Provide the (X, Y) coordinate of the cell's center where the given text is located.  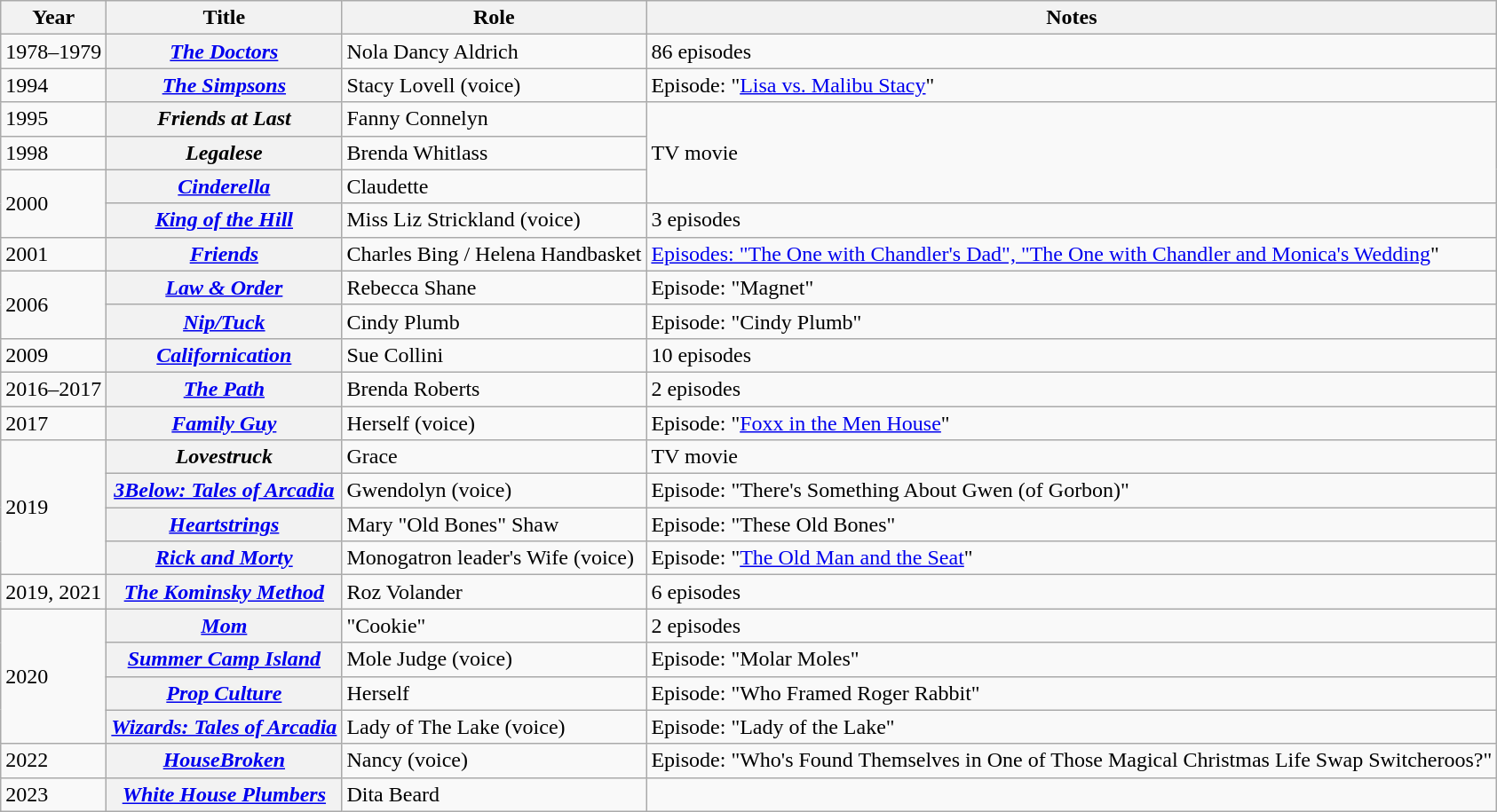
6 episodes (1072, 592)
1994 (53, 85)
Mary "Old Bones" Shaw (494, 524)
Legalese (224, 153)
Heartstrings (224, 524)
White House Plumbers (224, 794)
Episode: "Who's Found Themselves in One of Those Magical Christmas Life Swap Switcheroos?" (1072, 761)
Law & Order (224, 288)
Episode: "Cindy Plumb" (1072, 321)
Brenda Roberts (494, 389)
3 episodes (1072, 220)
Summer Camp Island (224, 659)
Monogatron leader's Wife (voice) (494, 558)
Friends at Last (224, 119)
Rick and Morty (224, 558)
2016–2017 (53, 389)
Episodes: "The One with Chandler's Dad", "The One with Chandler and Monica's Wedding" (1072, 254)
Cindy Plumb (494, 321)
1998 (53, 153)
Year (53, 18)
Herself (494, 693)
2009 (53, 355)
Episode: "Magnet" (1072, 288)
Californication (224, 355)
The Kominsky Method (224, 592)
HouseBroken (224, 761)
1978–1979 (53, 51)
Claudette (494, 186)
2001 (53, 254)
Mom (224, 626)
Title (224, 18)
Gwendolyn (voice) (494, 491)
Grace (494, 457)
Episode: "Foxx in the Men House" (1072, 423)
The Simpsons (224, 85)
10 episodes (1072, 355)
Role (494, 18)
Sue Collini (494, 355)
Herself (voice) (494, 423)
Brenda Whitlass (494, 153)
Wizards: Tales of Arcadia (224, 727)
Friends (224, 254)
2019, 2021 (53, 592)
2023 (53, 794)
Episode: "Lisa vs. Malibu Stacy" (1072, 85)
2022 (53, 761)
Rebecca Shane (494, 288)
Cinderella (224, 186)
2006 (53, 304)
Stacy Lovell (voice) (494, 85)
Episode: "These Old Bones" (1072, 524)
Dita Beard (494, 794)
2020 (53, 676)
Family Guy (224, 423)
2017 (53, 423)
Episode: "Molar Moles" (1072, 659)
Roz Volander (494, 592)
Episode: "There's Something About Gwen (of Gorbon)" (1072, 491)
"Cookie" (494, 626)
King of the Hill (224, 220)
Notes (1072, 18)
The Doctors (224, 51)
The Path (224, 389)
Episode: "Who Framed Roger Rabbit" (1072, 693)
3Below: Tales of Arcadia (224, 491)
Nip/Tuck (224, 321)
Charles Bing / Helena Handbasket (494, 254)
Mole Judge (voice) (494, 659)
1995 (53, 119)
Nola Dancy Aldrich (494, 51)
Prop Culture (224, 693)
Miss Liz Strickland (voice) (494, 220)
Lady of The Lake (voice) (494, 727)
Lovestruck (224, 457)
2000 (53, 203)
Fanny Connelyn (494, 119)
Episode: "Lady of the Lake" (1072, 727)
2019 (53, 508)
Episode: "The Old Man and the Seat" (1072, 558)
Nancy (voice) (494, 761)
86 episodes (1072, 51)
